Determine the [X, Y] coordinate at the center of the cell enclosing the given text.  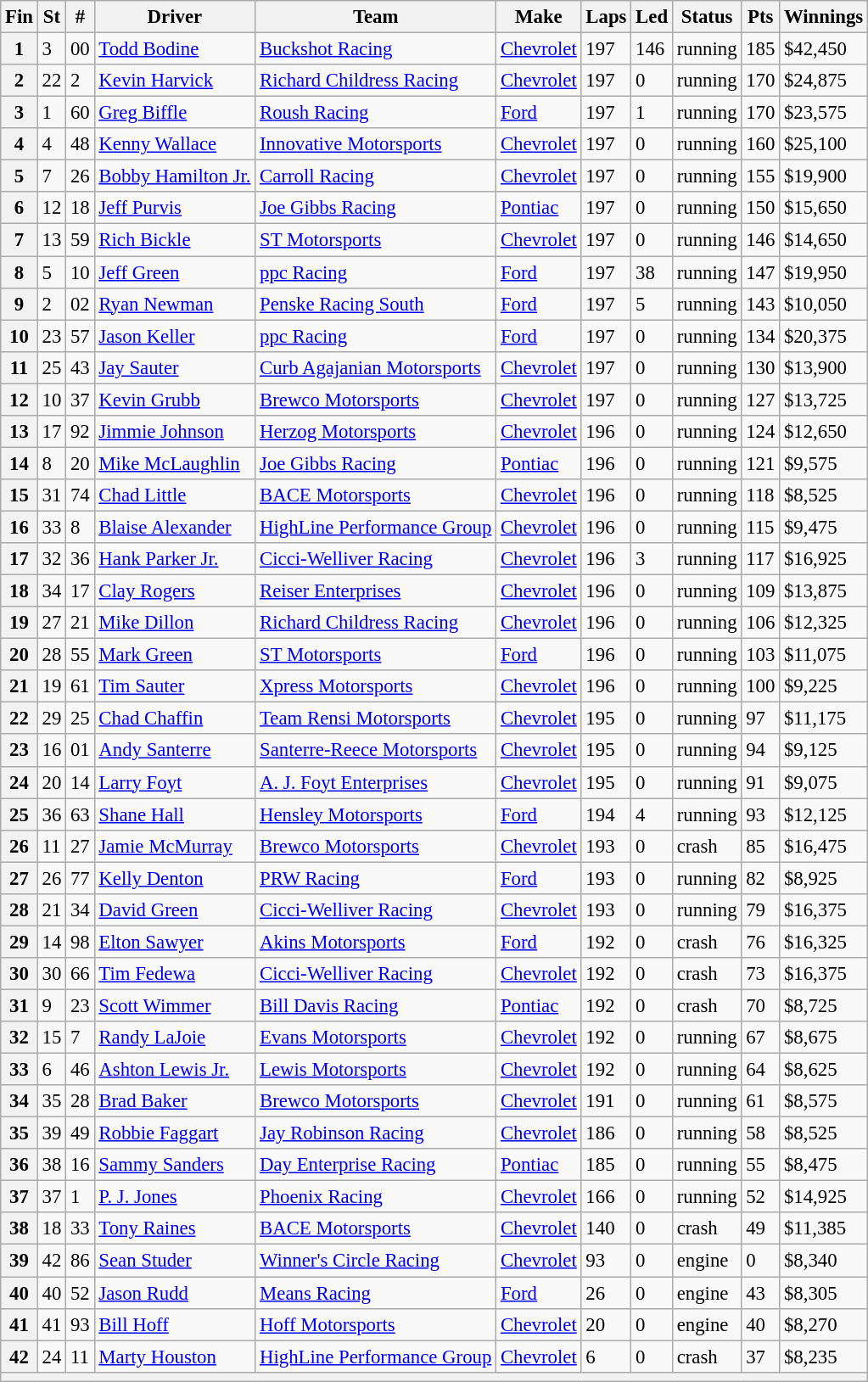
150 [760, 208]
Jeff Purvis [175, 208]
$13,900 [824, 367]
Pts [760, 17]
Jamie McMurray [175, 846]
$8,270 [824, 1324]
147 [760, 272]
166 [606, 1197]
$8,925 [824, 878]
Rich Bickle [175, 240]
Hank Parker Jr. [175, 559]
Andy Santerre [175, 751]
Kelly Denton [175, 878]
Phoenix Racing [376, 1197]
David Green [175, 910]
$13,875 [824, 591]
$8,340 [824, 1261]
Blaise Alexander [175, 527]
$9,575 [824, 463]
$8,235 [824, 1357]
97 [760, 719]
$23,575 [824, 113]
155 [760, 176]
Randy LaJoie [175, 1038]
Jimmie Johnson [175, 432]
94 [760, 751]
$8,625 [824, 1070]
Laps [606, 17]
Elton Sawyer [175, 942]
$8,725 [824, 1005]
100 [760, 686]
$8,575 [824, 1101]
$8,305 [824, 1293]
79 [760, 910]
$19,900 [824, 176]
67 [760, 1038]
Herzog Motorsports [376, 432]
58 [760, 1133]
66 [80, 974]
$12,650 [824, 432]
92 [80, 432]
$25,100 [824, 144]
86 [80, 1261]
Bobby Hamilton Jr. [175, 176]
Means Racing [376, 1293]
Lewis Motorsports [376, 1070]
Ashton Lewis Jr. [175, 1070]
46 [80, 1070]
127 [760, 400]
130 [760, 367]
48 [80, 144]
Hoff Motorsports [376, 1324]
Status [706, 17]
70 [760, 1005]
121 [760, 463]
00 [80, 49]
57 [80, 336]
115 [760, 527]
Curb Agajanian Motorsports [376, 367]
Kevin Grubb [175, 400]
73 [760, 974]
64 [760, 1070]
Chad Little [175, 495]
60 [80, 113]
Sammy Sanders [175, 1165]
$9,125 [824, 751]
117 [760, 559]
Tim Sauter [175, 686]
Kenny Wallace [175, 144]
Mike Dillon [175, 623]
$20,375 [824, 336]
Innovative Motorsports [376, 144]
Shane Hall [175, 814]
103 [760, 655]
82 [760, 878]
59 [80, 240]
Mark Green [175, 655]
$10,050 [824, 304]
Chad Chaffin [175, 719]
Winner's Circle Racing [376, 1261]
Tim Fedewa [175, 974]
Hensley Motorsports [376, 814]
74 [80, 495]
$9,075 [824, 782]
Larry Foyt [175, 782]
134 [760, 336]
Team Rensi Motorsports [376, 719]
Scott Wimmer [175, 1005]
Kevin Harvick [175, 81]
$15,650 [824, 208]
A. J. Foyt Enterprises [376, 782]
Jeff Green [175, 272]
91 [760, 782]
$14,925 [824, 1197]
# [80, 17]
$11,175 [824, 719]
Buckshot Racing [376, 49]
Evans Motorsports [376, 1038]
194 [606, 814]
$19,950 [824, 272]
$16,925 [824, 559]
$14,650 [824, 240]
PRW Racing [376, 878]
140 [606, 1229]
$13,725 [824, 400]
Akins Motorsports [376, 942]
Bill Hoff [175, 1324]
$11,385 [824, 1229]
Jason Keller [175, 336]
106 [760, 623]
Jay Sauter [175, 367]
191 [606, 1101]
Team [376, 17]
109 [760, 591]
Driver [175, 17]
Fin [20, 17]
Roush Racing [376, 113]
$9,475 [824, 527]
Xpress Motorsports [376, 686]
76 [760, 942]
Sean Studer [175, 1261]
Bill Davis Racing [376, 1005]
Led [652, 17]
Marty Houston [175, 1357]
$16,475 [824, 846]
P. J. Jones [175, 1197]
St [51, 17]
Jason Rudd [175, 1293]
$8,675 [824, 1038]
160 [760, 144]
124 [760, 432]
Penske Racing South [376, 304]
143 [760, 304]
Todd Bodine [175, 49]
$8,475 [824, 1165]
01 [80, 751]
Jay Robinson Racing [376, 1133]
77 [80, 878]
98 [80, 942]
$12,325 [824, 623]
$42,450 [824, 49]
Day Enterprise Racing [376, 1165]
Brad Baker [175, 1101]
85 [760, 846]
118 [760, 495]
Clay Rogers [175, 591]
Reiser Enterprises [376, 591]
63 [80, 814]
$12,125 [824, 814]
Make [539, 17]
Ryan Newman [175, 304]
$9,225 [824, 686]
Santerre-Reece Motorsports [376, 751]
Robbie Faggart [175, 1133]
02 [80, 304]
$16,325 [824, 942]
Carroll Racing [376, 176]
Winnings [824, 17]
186 [606, 1133]
Mike McLaughlin [175, 463]
Greg Biffle [175, 113]
$11,075 [824, 655]
$24,875 [824, 81]
Tony Raines [175, 1229]
